Provide the (x, y) coordinate of the cell's center where the given text is located.  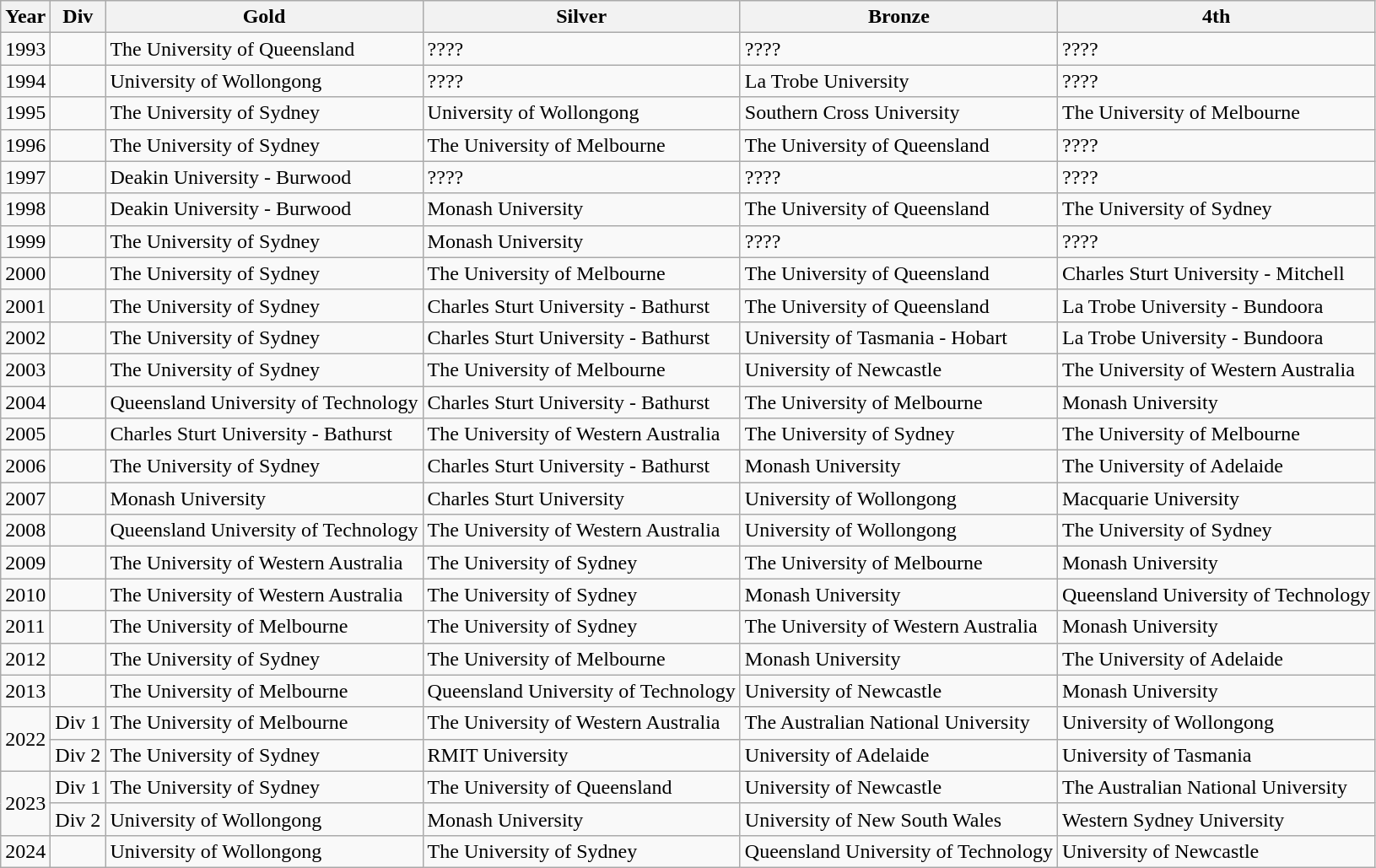
2010 (25, 595)
Charles Sturt University (581, 499)
University of New South Wales (898, 819)
1995 (25, 113)
2007 (25, 499)
1999 (25, 241)
Bronze (898, 17)
1997 (25, 177)
1993 (25, 49)
Southern Cross University (898, 113)
University of Tasmania - Hobart (898, 337)
2006 (25, 466)
2002 (25, 337)
Macquarie University (1216, 499)
1996 (25, 145)
2011 (25, 627)
2012 (25, 659)
University of Tasmania (1216, 755)
Div (78, 17)
RMIT University (581, 755)
Year (25, 17)
1998 (25, 209)
La Trobe University (898, 81)
2000 (25, 273)
2022 (25, 739)
Western Sydney University (1216, 819)
1994 (25, 81)
4th (1216, 17)
2001 (25, 305)
2023 (25, 803)
Silver (581, 17)
University of Adelaide (898, 755)
2005 (25, 434)
2024 (25, 851)
Gold (264, 17)
2003 (25, 369)
2008 (25, 531)
Charles Sturt University - Mitchell (1216, 273)
2013 (25, 691)
2004 (25, 402)
2009 (25, 563)
